From the cell containing the given text, extract its center point as [x, y] coordinate. 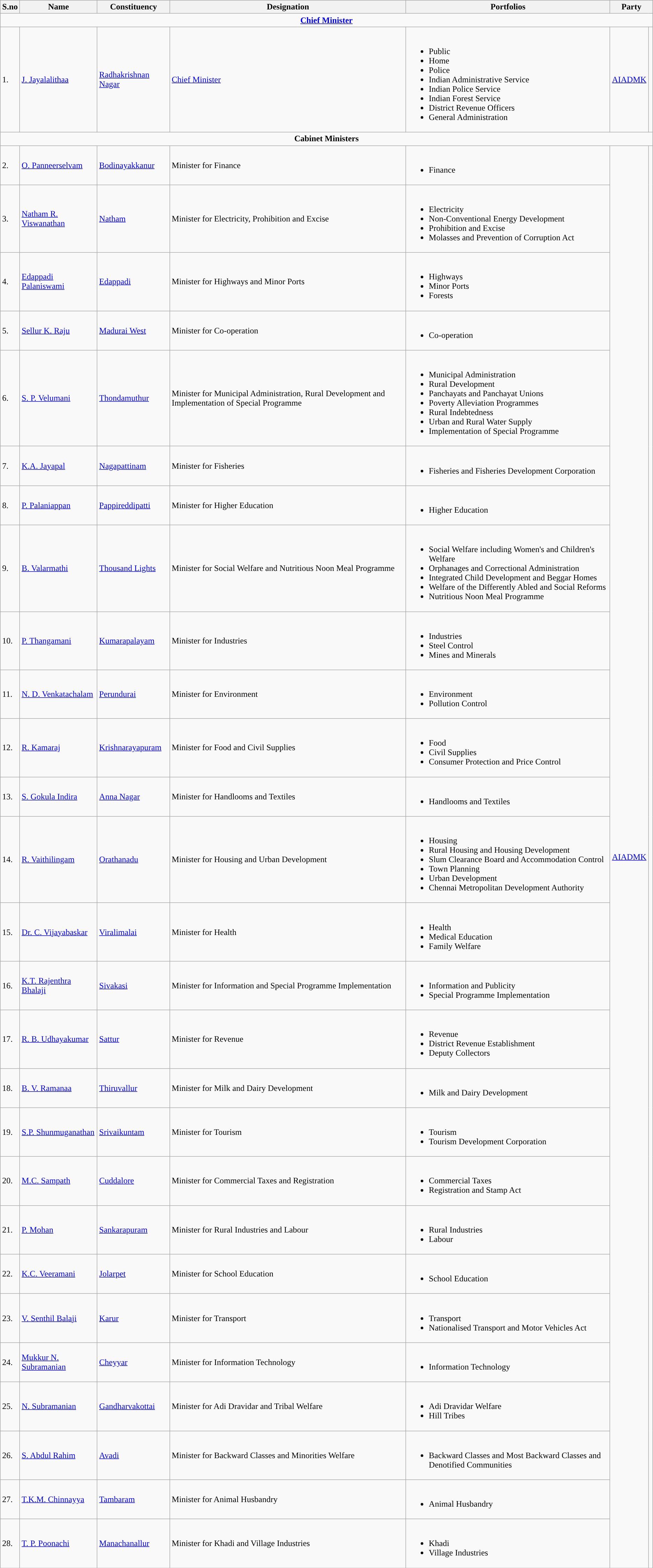
Co-operation [508, 331]
3. [10, 219]
S.no [10, 7]
P. Mohan [59, 1230]
Information and PublicitySpecial Programme Implementation [508, 986]
Milk and Dairy Development [508, 1088]
Kumarapalayam [134, 641]
Pappireddipatti [134, 505]
Dr. C. Vijayabaskar [59, 932]
N. D. Venkatachalam [59, 694]
K.T. Rajenthra Bhalaji [59, 986]
N. Subramanian [59, 1406]
V. Senthil Balaji [59, 1318]
26. [10, 1455]
Minister for Fisheries [288, 466]
Madurai West [134, 331]
Perundurai [134, 694]
S.P. Shunmuganathan [59, 1132]
TourismTourism Development Corporation [508, 1132]
14. [10, 860]
7. [10, 466]
TransportNationalised Transport and Motor Vehicles Act [508, 1318]
Natham [134, 219]
Minister for Tourism [288, 1132]
ElectricityNon-Conventional Energy DevelopmentProhibition and ExciseMolasses and Prevention of Corruption Act [508, 219]
Minister for Environment [288, 694]
Gandharvakottai [134, 1406]
Minister for Revenue [288, 1039]
23. [10, 1318]
B. V. Ramanaa [59, 1088]
Designation [288, 7]
Minister for Food and Civil Supplies [288, 748]
Fisheries and Fisheries Development Corporation [508, 466]
Minister for Information and Special Programme Implementation [288, 986]
R. Kamaraj [59, 748]
Sivakasi [134, 986]
S. Gokula Indira [59, 797]
5. [10, 331]
Nagapattinam [134, 466]
Krishnarayapuram [134, 748]
Minister for School Education [288, 1274]
FoodCivil SuppliesConsumer Protection and Price Control [508, 748]
4. [10, 282]
13. [10, 797]
R. B. Udhayakumar [59, 1039]
Commercial TaxesRegistration and Stamp Act [508, 1181]
Minister for Highways and Minor Ports [288, 282]
Minister for Khadi and Village Industries [288, 1544]
25. [10, 1406]
Backward Classes and Most Backward Classes and Denotified Communities [508, 1455]
Minister for Electricity, Prohibition and Excise [288, 219]
RevenueDistrict Revenue EstablishmentDeputy Collectors [508, 1039]
Edappadi [134, 282]
Minister for Animal Husbandry [288, 1500]
Orathanadu [134, 860]
22. [10, 1274]
P. Thangamani [59, 641]
K.A. Jayapal [59, 466]
28. [10, 1544]
Minister for Social Welfare and Nutritious Noon Meal Programme [288, 568]
Cheyyar [134, 1362]
12. [10, 748]
9. [10, 568]
Avadi [134, 1455]
10. [10, 641]
O. Panneerselvam [59, 165]
21. [10, 1230]
S. Abdul Rahim [59, 1455]
Rural IndustriesLabour [508, 1230]
HighwaysMinor PortsForests [508, 282]
19. [10, 1132]
EnvironmentPollution Control [508, 694]
18. [10, 1088]
Minister for Information Technology [288, 1362]
2. [10, 165]
Thondamuthur [134, 398]
Finance [508, 165]
Thousand Lights [134, 568]
Manachanallur [134, 1544]
School Education [508, 1274]
Cuddalore [134, 1181]
Portfolios [508, 7]
Srivaikuntam [134, 1132]
B. Valarmathi [59, 568]
Adi Dravidar WelfareHill Tribes [508, 1406]
Viralimalai [134, 932]
Minister for Adi Dravidar and Tribal Welfare [288, 1406]
Minister for Milk and Dairy Development [288, 1088]
Sellur K. Raju [59, 331]
Minister for Handlooms and Textiles [288, 797]
Karur [134, 1318]
Radhakrishnan Nagar [134, 80]
Anna Nagar [134, 797]
Jolarpet [134, 1274]
KhadiVillage Industries [508, 1544]
15. [10, 932]
HealthMedical EducationFamily Welfare [508, 932]
Natham R. Viswanathan [59, 219]
Information Technology [508, 1362]
Tambaram [134, 1500]
20. [10, 1181]
Sattur [134, 1039]
Minister for Finance [288, 165]
Handlooms and Textiles [508, 797]
K.C. Veeramani [59, 1274]
R. Vaithilingam [59, 860]
Minister for Housing and Urban Development [288, 860]
Minister for Industries [288, 641]
Party [631, 7]
Minister for Municipal Administration, Rural Development and Implementation of Special Programme [288, 398]
Cabinet Ministers [326, 139]
M.C. Sampath [59, 1181]
Name [59, 7]
Constituency [134, 7]
Minister for Commercial Taxes and Registration [288, 1181]
Higher Education [508, 505]
Sankarapuram [134, 1230]
27. [10, 1500]
11. [10, 694]
J. Jayalalithaa [59, 80]
Bodinayakkanur [134, 165]
T. P. Poonachi [59, 1544]
17. [10, 1039]
Minister for Co-operation [288, 331]
S. P. Velumani [59, 398]
IndustriesSteel ControlMines and Minerals [508, 641]
Thiruvallur [134, 1088]
8. [10, 505]
1. [10, 80]
Mukkur N. Subramanian [59, 1362]
24. [10, 1362]
T.K.M. Chinnayya [59, 1500]
Edappadi Palaniswami [59, 282]
Minister for Backward Classes and Minorities Welfare [288, 1455]
Minister for Health [288, 932]
Animal Husbandry [508, 1500]
PublicHomePoliceIndian Administrative ServiceIndian Police ServiceIndian Forest ServiceDistrict Revenue OfficersGeneral Administration [508, 80]
Minister for Transport [288, 1318]
Minister for Higher Education [288, 505]
16. [10, 986]
P. Palaniappan [59, 505]
6. [10, 398]
Minister for Rural Industries and Labour [288, 1230]
